Pinpoint the cell where the given text exists, returning its (X, Y) midpoint coordinate. 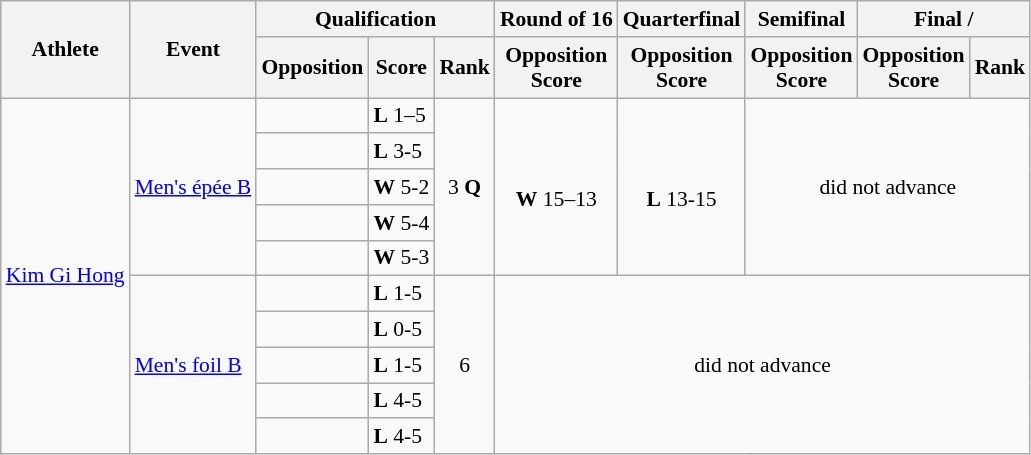
L 0-5 (401, 330)
Quarterfinal (682, 19)
Round of 16 (556, 19)
W 5-4 (401, 223)
L 3-5 (401, 152)
L 1–5 (401, 116)
L 13-15 (682, 187)
3 Q (464, 187)
Men's foil B (194, 365)
Score (401, 68)
Opposition (312, 68)
Men's épée B (194, 187)
W 15–13 (556, 187)
Event (194, 50)
Qualification (376, 19)
Kim Gi Hong (66, 276)
Athlete (66, 50)
Semifinal (801, 19)
W 5-3 (401, 258)
W 5-2 (401, 187)
Final / (944, 19)
6 (464, 365)
